Locate the cell with the specified text and output its (x, y) center coordinate. 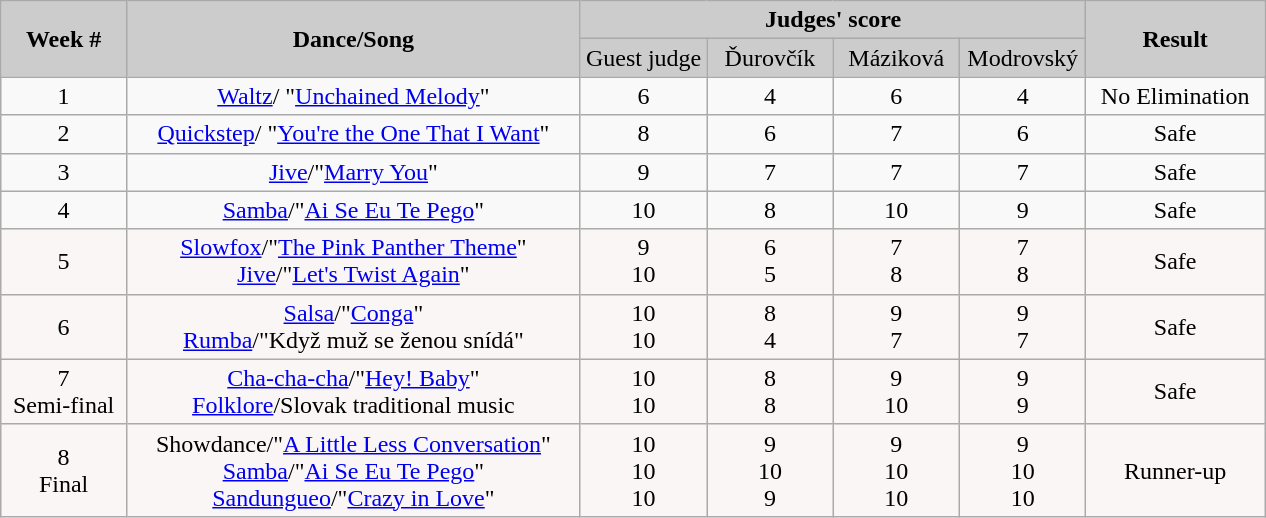
Result (1176, 39)
Showdance/"A Little Less Conversation"Samba/"Ai Se Eu Te Pego"Sandungueo/"Crazy in Love" (353, 470)
Cha-cha-cha/"Hey! Baby"Folklore/Slovak traditional music (353, 392)
8Final (64, 470)
Modrovský (1022, 58)
8 4 (770, 326)
8 8 (770, 392)
6 5 (770, 262)
5 (64, 262)
Waltz/ "Unchained Melody" (353, 96)
2 (64, 134)
Samba/"Ai Se Eu Te Pego" (353, 210)
9 9 (1022, 392)
Runner-up (1176, 470)
Week # (64, 39)
Guest judge (643, 58)
Dance/Song (353, 39)
Quickstep/ "You're the One That I Want" (353, 134)
3 (64, 172)
1 (64, 96)
Ďurovčík (770, 58)
Máziková (896, 58)
7Semi-final (64, 392)
9 10 9 (770, 470)
Salsa/"Conga"Rumba/"Když muž se ženou snídá" (353, 326)
Slowfox/"The Pink Panther Theme"Jive/"Let's Twist Again" (353, 262)
No Elimination (1176, 96)
10 10 10 (643, 470)
Judges' score (833, 20)
Jive/"Marry You" (353, 172)
